Search for the cell housing the specified text and yield its (X, Y) center coordinate. 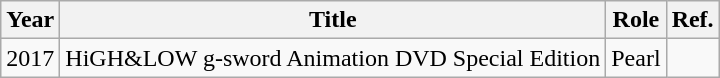
Pearl (636, 58)
Year (30, 20)
HiGH&LOW g-sword Animation DVD Special Edition (333, 58)
Role (636, 20)
Ref. (692, 20)
2017 (30, 58)
Title (333, 20)
